For the text-containing cell, return its midpoint in (X, Y) coordinate format. 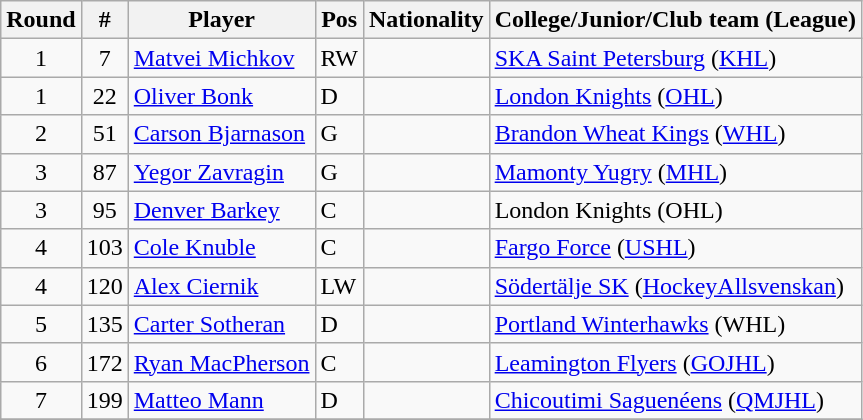
Denver Barkey (222, 210)
Cole Knuble (222, 248)
2 (41, 134)
Alex Ciernik (222, 286)
College/Junior/Club team (League) (675, 20)
Pos (339, 20)
87 (104, 172)
RW (339, 58)
Round (41, 20)
Södertälje SK (HockeyAllsvenskan) (675, 286)
Carson Bjarnason (222, 134)
95 (104, 210)
Yegor Zavragin (222, 172)
Oliver Bonk (222, 96)
Chicoutimi Saguenéens (QMJHL) (675, 400)
LW (339, 286)
Portland Winterhawks (WHL) (675, 324)
Brandon Wheat Kings (WHL) (675, 134)
51 (104, 134)
# (104, 20)
SKA Saint Petersburg (KHL) (675, 58)
Matteo Mann (222, 400)
Fargo Force (USHL) (675, 248)
Carter Sotheran (222, 324)
120 (104, 286)
22 (104, 96)
103 (104, 248)
Nationality (426, 20)
Leamington Flyers (GOJHL) (675, 362)
5 (41, 324)
Player (222, 20)
Ryan MacPherson (222, 362)
6 (41, 362)
172 (104, 362)
Matvei Michkov (222, 58)
199 (104, 400)
135 (104, 324)
Mamonty Yugry (MHL) (675, 172)
